Find where the given text appears and provide that cell's center as [x, y] coordinate. 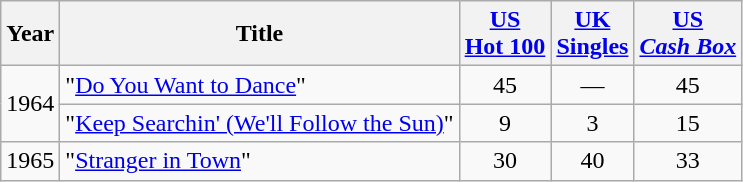
"Do You Want to Dance" [260, 85]
Year [30, 34]
30 [505, 161]
Title [260, 34]
1965 [30, 161]
33 [688, 161]
3 [592, 123]
USCash Box [688, 34]
— [592, 85]
"Keep Searchin' (We'll Follow the Sun)" [260, 123]
UKSingles [592, 34]
1964 [30, 104]
40 [592, 161]
15 [688, 123]
9 [505, 123]
USHot 100 [505, 34]
"Stranger in Town" [260, 161]
